Determine the [x, y] coordinate at the center of the cell enclosing the given text.  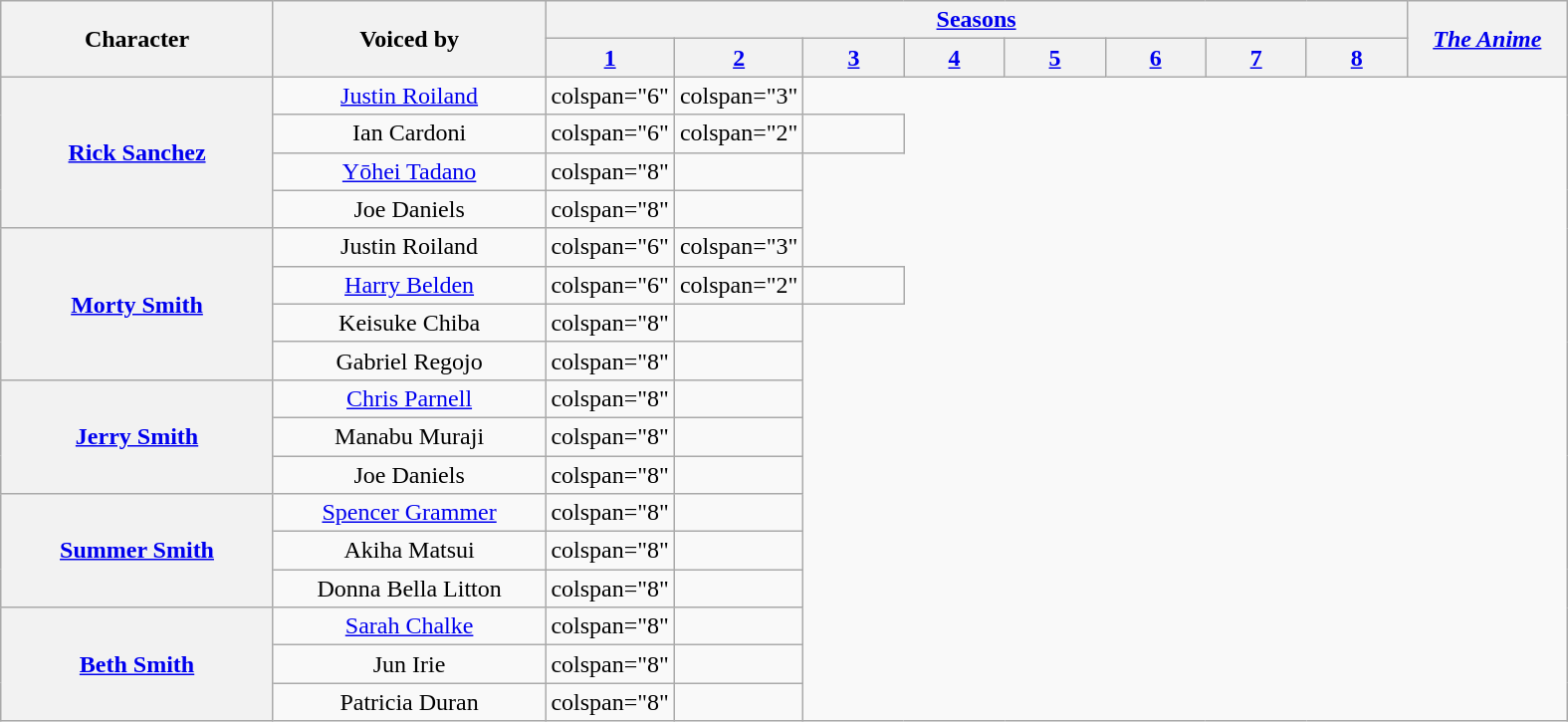
2 [739, 58]
3 [854, 58]
Gabriel Regojo [409, 361]
Patricia Duran [409, 702]
Keisuke Chiba [409, 323]
Spencer Grammer [409, 513]
4 [954, 58]
Jun Irie [409, 664]
Sarah Chalke [409, 626]
Morty Smith [137, 304]
Seasons [976, 20]
Voiced by [409, 39]
Summer Smith [137, 551]
Beth Smith [137, 664]
1 [610, 58]
Ian Cardoni [409, 133]
Harry Belden [409, 285]
Manabu Muraji [409, 436]
Donna Bella Litton [409, 589]
7 [1256, 58]
6 [1155, 58]
Chris Parnell [409, 398]
Akiha Matsui [409, 551]
Character [137, 39]
The Anime [1487, 39]
Jerry Smith [137, 436]
8 [1356, 58]
Yōhei Tadano [409, 171]
5 [1055, 58]
Rick Sanchez [137, 152]
